Search for the cell housing the specified text and yield its (X, Y) center coordinate. 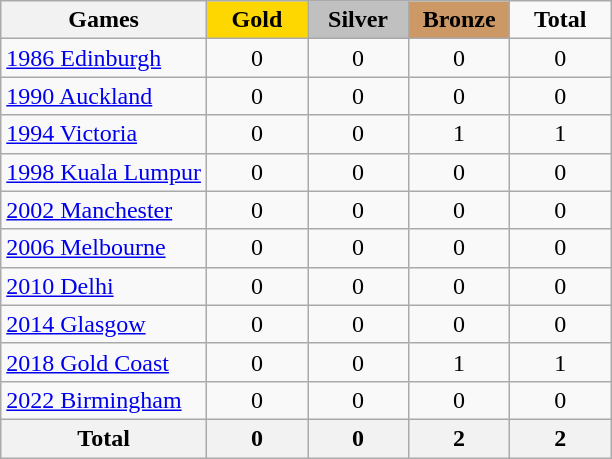
1986 Edinburgh (104, 58)
1998 Kuala Lumpur (104, 172)
2014 Glasgow (104, 324)
Gold (256, 20)
2022 Birmingham (104, 400)
2006 Melbourne (104, 248)
Games (104, 20)
2010 Delhi (104, 286)
2018 Gold Coast (104, 362)
Silver (358, 20)
1990 Auckland (104, 96)
2002 Manchester (104, 210)
Bronze (460, 20)
1994 Victoria (104, 134)
